From the cell containing the given text, extract its center point as (X, Y) coordinate. 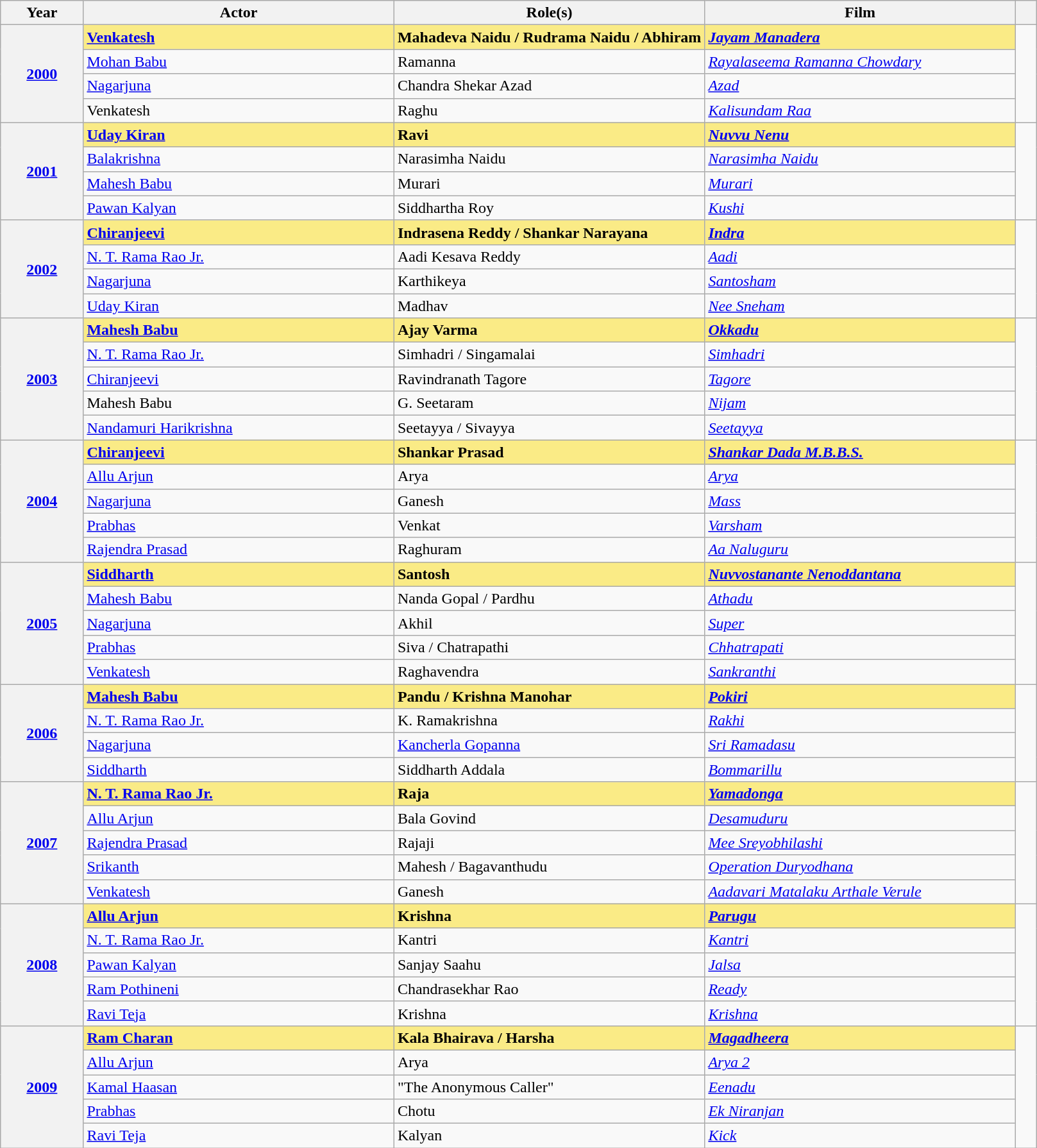
Ravi (549, 135)
Desamuduru (860, 818)
Year (42, 13)
Jalsa (860, 965)
Simhadri / Singamalai (549, 355)
Madhav (549, 306)
Eenadu (860, 1087)
Rakhi (860, 721)
Sankranthi (860, 671)
Pandu / Krishna Manohar (549, 696)
Rayalaseema Ramanna Chowdary (860, 62)
Mahadeva Naidu / Rudrama Naidu / Abhiram (549, 37)
"The Anonymous Caller" (549, 1087)
Nandamuri Harikrishna (239, 428)
Kancherla Gopanna (549, 745)
Ram Charan (239, 1038)
Yamadonga (860, 794)
Nuvvostanante Nenoddantana (860, 574)
Kick (860, 1136)
Siddharth Addala (549, 770)
Chandrasekhar Rao (549, 989)
Ramanna (549, 62)
Mass (860, 501)
Mahesh / Bagavanthudu (549, 867)
Jayam Manadera (860, 37)
Athadu (860, 598)
Shankar Dada M.B.B.S. (860, 452)
Magadheera (860, 1038)
Mee Sreyobhilashi (860, 843)
Seetayya / Sivayya (549, 428)
Seetayya (860, 428)
Srikanth (239, 867)
Nanda Gopal / Pardhu (549, 598)
Parugu (860, 916)
Raja (549, 794)
Tagore (860, 379)
Aadi (860, 257)
2006 (42, 732)
Arya 2 (860, 1062)
Raghu (549, 110)
Bommarillu (860, 770)
Chotu (549, 1111)
Ready (860, 989)
Nijam (860, 403)
Akhil (549, 623)
Indra (860, 232)
2000 (42, 74)
Rajaji (549, 843)
2009 (42, 1086)
2001 (42, 171)
Simhadri (860, 355)
Kushi (860, 208)
Aa Naluguru (860, 550)
Venkat (549, 525)
2007 (42, 843)
Azad (860, 86)
Balakrishna (239, 159)
Ajay Varma (549, 330)
Kalisundam Raa (860, 110)
Aadi Kesava Reddy (549, 257)
Kalyan (549, 1136)
Mohan Babu (239, 62)
Aadavari Matalaku Arthale Verule (860, 891)
K. Ramakrishna (549, 721)
2004 (42, 501)
Varsham (860, 525)
Pokiri (860, 696)
Nee Sneham (860, 306)
Chhatrapati (860, 647)
Siddhartha Roy (549, 208)
G. Seetaram (549, 403)
Bala Govind (549, 818)
Indrasena Reddy / Shankar Narayana (549, 232)
Karthikeya (549, 281)
Raghuram (549, 550)
Chandra Shekar Azad (549, 86)
2005 (42, 623)
Ram Pothineni (239, 989)
Santosh (549, 574)
Ravindranath Tagore (549, 379)
Sri Ramadasu (860, 745)
Okkadu (860, 330)
Kala Bhairava / Harsha (549, 1038)
Siva / Chatrapathi (549, 647)
2008 (42, 965)
Santosham (860, 281)
2002 (42, 269)
Sanjay Saahu (549, 965)
2003 (42, 379)
Film (860, 13)
Actor (239, 13)
Ek Niranjan (860, 1111)
Role(s) (549, 13)
Operation Duryodhana (860, 867)
Super (860, 623)
Kamal Haasan (239, 1087)
Raghavendra (549, 671)
Shankar Prasad (549, 452)
Nuvvu Nenu (860, 135)
